Return the [x, y] coordinate for the center point of the cell that contains the specified text.  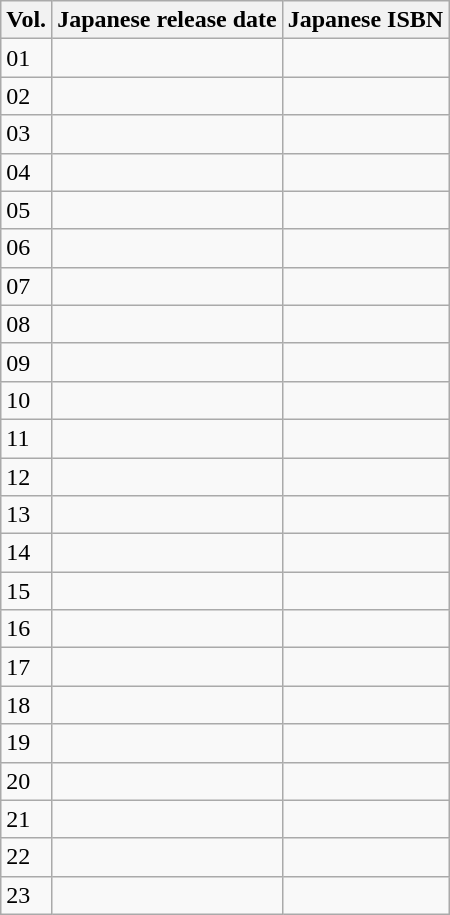
12 [26, 477]
02 [26, 96]
01 [26, 58]
03 [26, 134]
14 [26, 553]
22 [26, 857]
06 [26, 248]
08 [26, 324]
11 [26, 438]
05 [26, 210]
15 [26, 591]
20 [26, 781]
10 [26, 400]
09 [26, 362]
18 [26, 705]
17 [26, 667]
Vol. [26, 20]
13 [26, 515]
16 [26, 629]
Japanese release date [168, 20]
23 [26, 895]
04 [26, 172]
07 [26, 286]
21 [26, 819]
19 [26, 743]
Japanese ISBN [365, 20]
